Search for the cell housing the specified text and yield its [X, Y] center coordinate. 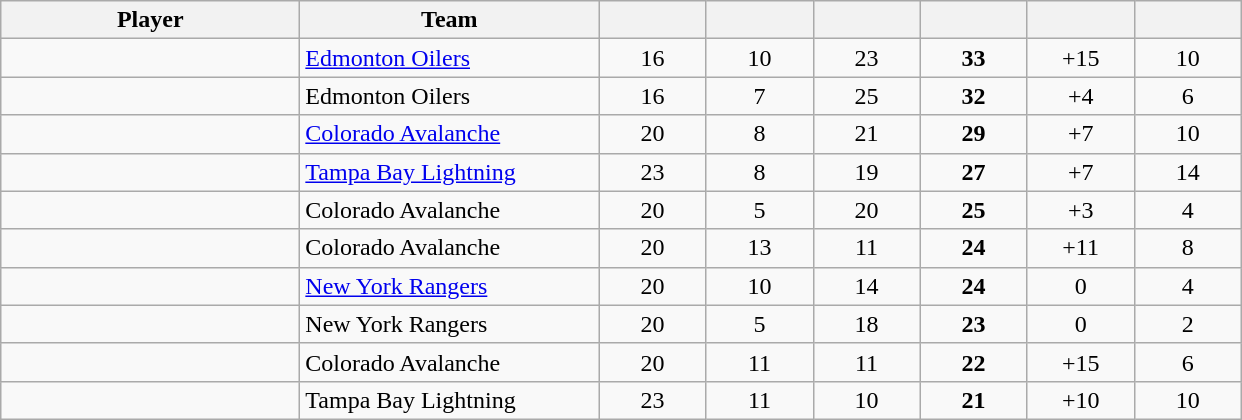
+10 [1080, 400]
32 [974, 96]
18 [866, 324]
Player [150, 20]
7 [760, 96]
13 [760, 248]
2 [1188, 324]
+3 [1080, 210]
33 [974, 58]
27 [974, 172]
22 [974, 362]
29 [974, 134]
+4 [1080, 96]
19 [866, 172]
+11 [1080, 248]
Team [450, 20]
